Identify which cell holds the provided text, then report its [x, y] central coordinate. 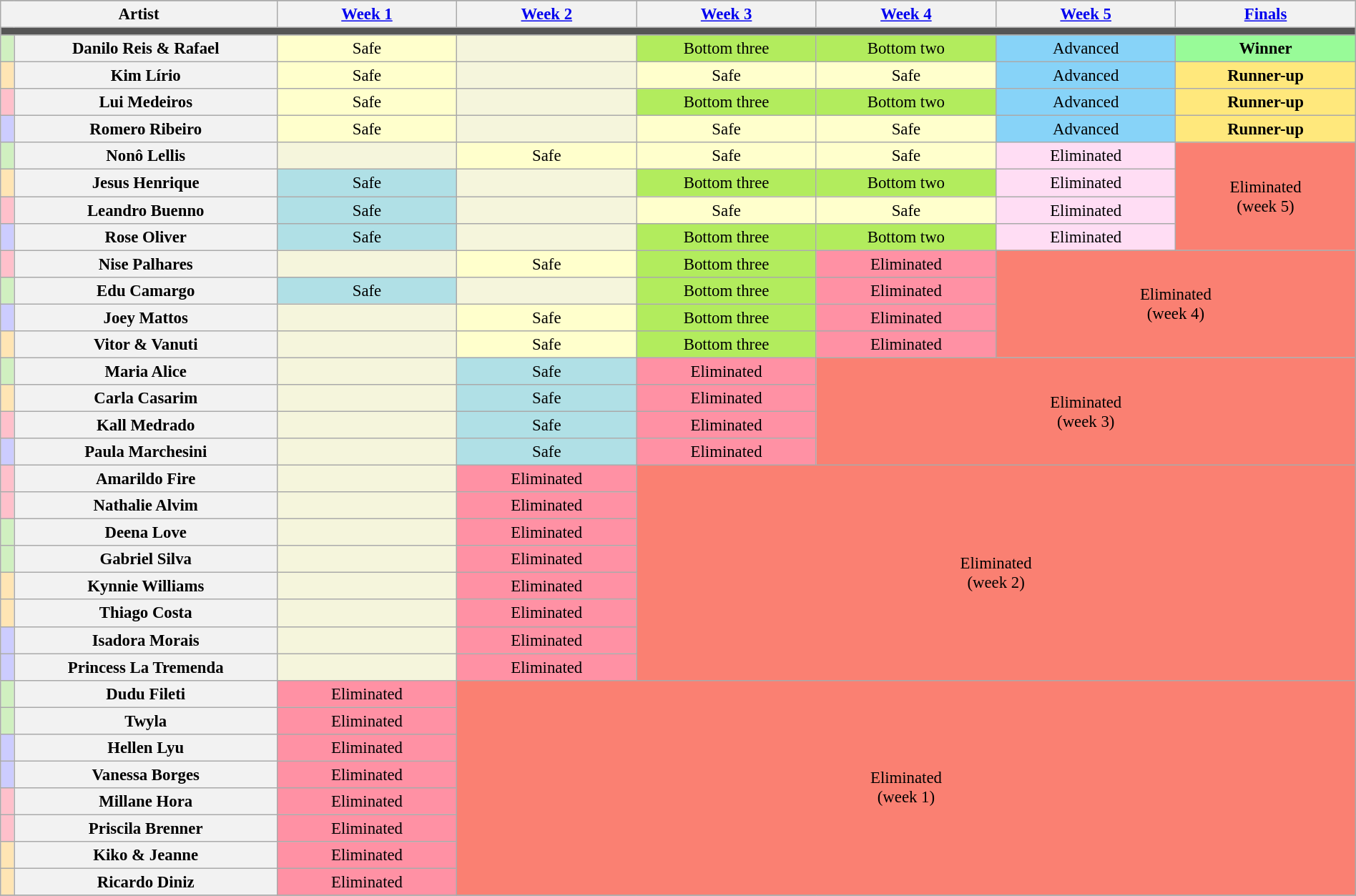
Princess La Tremenda [146, 667]
Danilo Reis & Rafael [146, 49]
Week 4 [905, 14]
Gabriel Silva [146, 559]
Priscila Brenner [146, 828]
Romero Ribeiro [146, 129]
Rose Oliver [146, 237]
Week 1 [366, 14]
Eliminated(week 3) [1086, 411]
Week 3 [727, 14]
Nathalie Alvim [146, 506]
Eliminated(week 2) [996, 573]
Hellen Lyu [146, 748]
Vitor & Vanuti [146, 345]
Deena Love [146, 533]
Twyla [146, 721]
Jesus Henrique [146, 183]
Nonô Lellis [146, 157]
Paula Marchesini [146, 452]
Eliminated(week 4) [1176, 304]
Amarildo Fire [146, 479]
Nise Palhares [146, 264]
Week 2 [546, 14]
Kiko & Jeanne [146, 855]
Millane Hora [146, 802]
Isadora Morais [146, 640]
Lui Medeiros [146, 102]
Leandro Buenno [146, 210]
Maria Alice [146, 371]
Thiago Costa [146, 614]
Kall Medrado [146, 425]
Joey Mattos [146, 317]
Dudu Fileti [146, 694]
Edu Camargo [146, 290]
Eliminated(week 5) [1266, 197]
Artist [139, 14]
Ricardo Diniz [146, 882]
Vanessa Borges [146, 774]
Eliminated(week 1) [907, 788]
Winner [1266, 49]
Kynnie Williams [146, 586]
Week 5 [1086, 14]
Kim Lírio [146, 76]
Carla Casarim [146, 398]
Finals [1266, 14]
